Capture the cell that displays the provided text and extract its (X, Y) central coordinate. 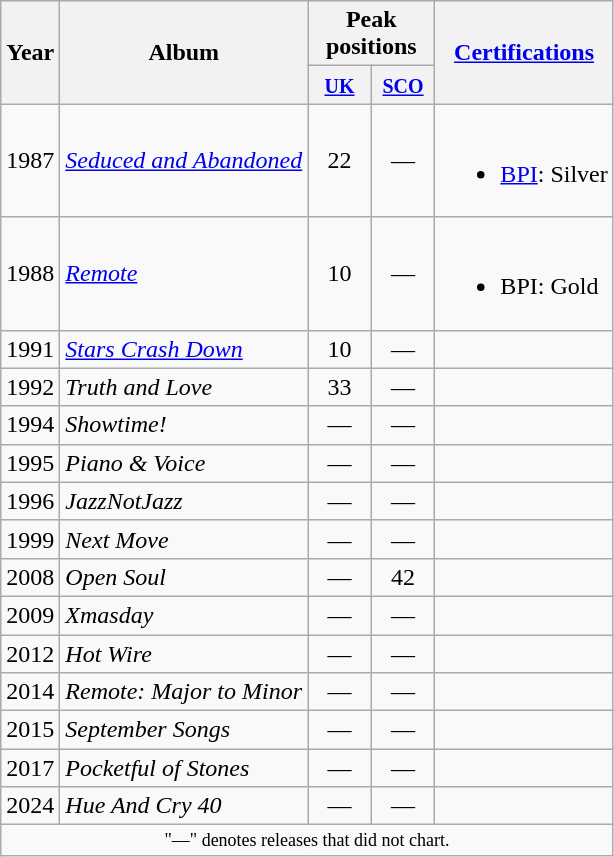
Piano & Voice (184, 463)
JazzNotJazz (184, 501)
2014 (30, 692)
Remote (184, 274)
Xmasday (184, 615)
22 (340, 160)
Seduced and Abandoned (184, 160)
1994 (30, 425)
SCO (403, 85)
Hot Wire (184, 653)
2024 (30, 806)
2009 (30, 615)
1999 (30, 539)
1992 (30, 387)
33 (340, 387)
Open Soul (184, 577)
Album (184, 52)
Hue And Cry 40 (184, 806)
2015 (30, 730)
1988 (30, 274)
Pocketful of Stones (184, 768)
1991 (30, 349)
Remote: Major to Minor (184, 692)
Truth and Love (184, 387)
September Songs (184, 730)
1996 (30, 501)
Peak positions (372, 34)
Certifications (524, 52)
Showtime! (184, 425)
Year (30, 52)
1995 (30, 463)
UK (340, 85)
42 (403, 577)
1987 (30, 160)
Next Move (184, 539)
BPI: Gold (524, 274)
BPI: Silver (524, 160)
"—" denotes releases that did not chart. (308, 840)
2012 (30, 653)
2008 (30, 577)
Stars Crash Down (184, 349)
2017 (30, 768)
